Return (x, y) of the center of cell containing provided text 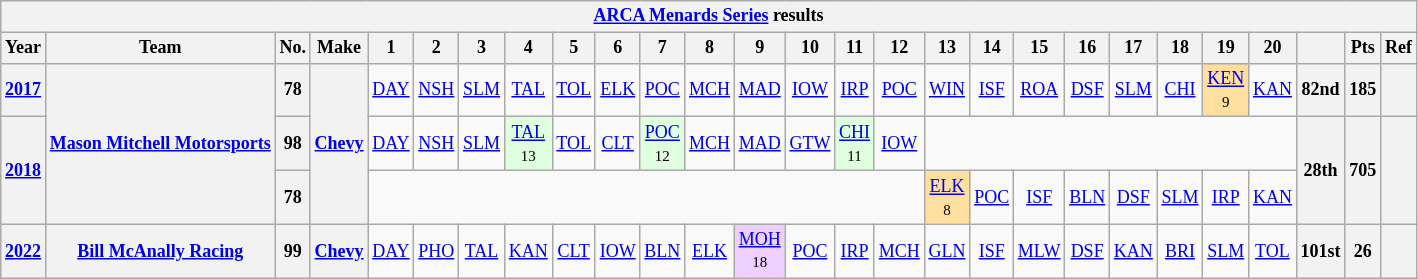
Team (160, 48)
ELK8 (947, 197)
WIN (947, 90)
16 (1088, 48)
Bill McAnally Racing (160, 251)
ROA (1038, 90)
15 (1038, 48)
2022 (24, 251)
10 (810, 48)
17 (1133, 48)
26 (1363, 251)
PHO (436, 251)
5 (574, 48)
20 (1273, 48)
GTW (810, 144)
Pts (1363, 48)
POC12 (662, 144)
28th (1320, 170)
14 (992, 48)
Mason Mitchell Motorsports (160, 144)
705 (1363, 170)
Year (24, 48)
MOH18 (760, 251)
2 (436, 48)
9 (760, 48)
CHI (1180, 90)
GLN (947, 251)
12 (899, 48)
98 (292, 144)
11 (855, 48)
CHI11 (855, 144)
Make (339, 48)
6 (618, 48)
8 (710, 48)
99 (292, 251)
82nd (1320, 90)
13 (947, 48)
ARCA Menards Series results (709, 16)
MLW (1038, 251)
101st (1320, 251)
185 (1363, 90)
Ref (1399, 48)
4 (528, 48)
3 (482, 48)
2018 (24, 170)
No. (292, 48)
19 (1226, 48)
KEN9 (1226, 90)
7 (662, 48)
2017 (24, 90)
18 (1180, 48)
BRI (1180, 251)
TAL13 (528, 144)
1 (391, 48)
